Output the (x, y) coordinate of the center of the cell containing the given text.  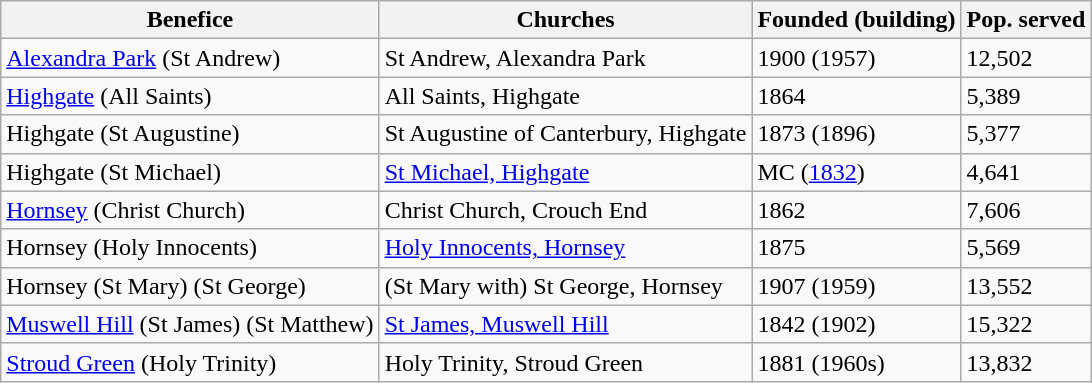
Founded (building) (856, 20)
1864 (856, 96)
Highgate (St Michael) (190, 172)
5,569 (1026, 248)
Highgate (St Augustine) (190, 134)
Churches (566, 20)
St James, Muswell Hill (566, 324)
1862 (856, 210)
Benefice (190, 20)
MC (1832) (856, 172)
Muswell Hill (St James) (St Matthew) (190, 324)
All Saints, Highgate (566, 96)
Highgate (All Saints) (190, 96)
5,389 (1026, 96)
15,322 (1026, 324)
12,502 (1026, 58)
1875 (856, 248)
St Andrew, Alexandra Park (566, 58)
1900 (1957) (856, 58)
St Augustine of Canterbury, Highgate (566, 134)
Hornsey (Holy Innocents) (190, 248)
5,377 (1026, 134)
Holy Innocents, Hornsey (566, 248)
Hornsey (Christ Church) (190, 210)
1881 (1960s) (856, 362)
1907 (1959) (856, 286)
St Michael, Highgate (566, 172)
1873 (1896) (856, 134)
Holy Trinity, Stroud Green (566, 362)
4,641 (1026, 172)
1842 (1902) (856, 324)
Hornsey (St Mary) (St George) (190, 286)
(St Mary with) St George, Hornsey (566, 286)
13,832 (1026, 362)
13,552 (1026, 286)
Alexandra Park (St Andrew) (190, 58)
7,606 (1026, 210)
Christ Church, Crouch End (566, 210)
Pop. served (1026, 20)
Stroud Green (Holy Trinity) (190, 362)
